Scan for the cell matching the given text and deliver its [x, y] coordinate at center. 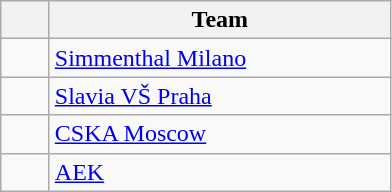
Simmenthal Milano [220, 58]
AEK [220, 172]
Team [220, 20]
CSKA Moscow [220, 134]
Slavia VŠ Praha [220, 96]
